From the cell containing the given text, extract its center point as (X, Y) coordinate. 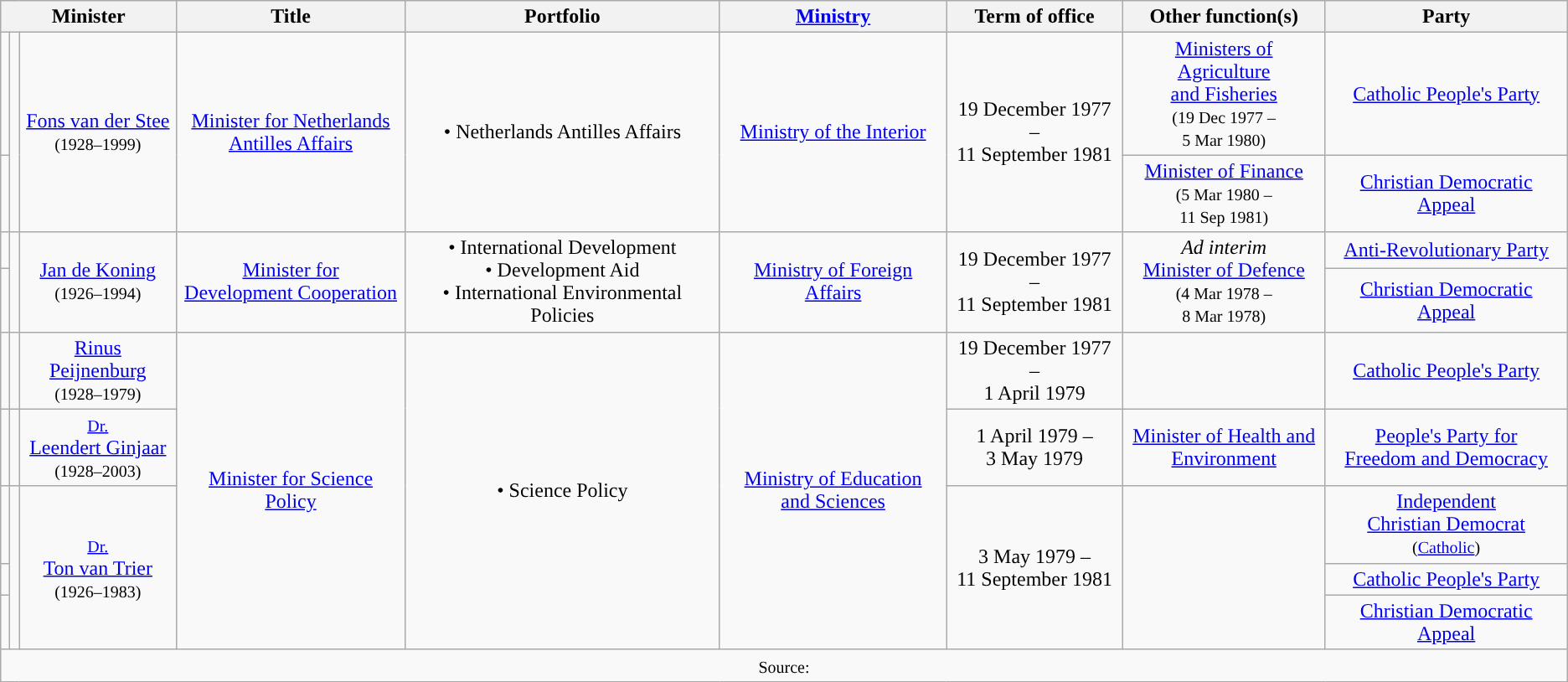
Minister for Netherlands Antilles Affairs (291, 132)
Portfolio (562, 17)
Ad interim Minister of Defence (4 Mar 1978 – 8 Mar 1978) (1224, 282)
Ministry (833, 17)
Jan de Koning (1926–1994) (98, 282)
Minister for Science Policy (291, 491)
Dr. Leendert Ginjaar (1928–2003) (98, 447)
Ministry of Education and Sciences (833, 491)
• International Development • Development Aid • International Environmental Policies (562, 282)
• Netherlands Antilles Affairs (562, 132)
Source: (784, 665)
Minister of Finance (5 Mar 1980 – 11 Sep 1981) (1224, 194)
Minister (89, 17)
Minister of Health and Environment (1224, 447)
1 April 1979 – 3 May 1979 (1034, 447)
• Science Policy (562, 491)
Ministers of Agriculture and Fisheries (19 Dec 1977 – 5 Mar 1980) (1224, 94)
Other function(s) (1224, 17)
Fons van der Stee (1928–1999) (98, 132)
Ministry of Foreign Affairs (833, 282)
Independent Christian Democrat (Catholic) (1446, 524)
19 December 1977 – 1 April 1979 (1034, 370)
Title (291, 17)
Dr. Ton van Trier (1926–1983) (98, 568)
Rinus Peijnenburg (1928–1979) (98, 370)
Term of office (1034, 17)
Ministry of the Interior (833, 132)
Party (1446, 17)
Anti-Revolutionary Party (1446, 251)
People's Party for Freedom and Democracy (1446, 447)
Minister for Development Cooperation (291, 282)
3 May 1979 – 11 September 1981 (1034, 568)
